Return [X, Y] of the center of cell containing provided text 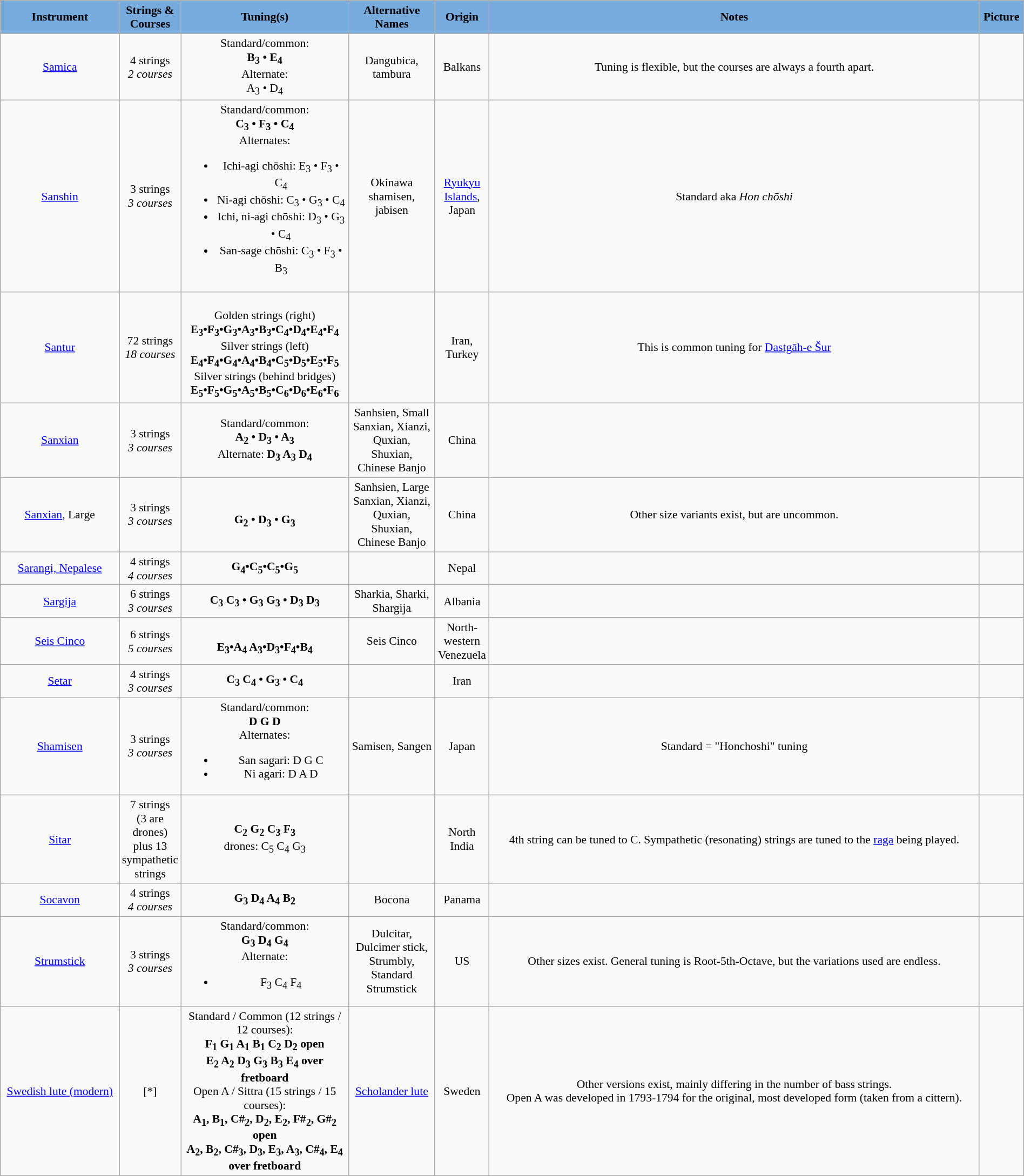
Standard/common:B3 • E4Alternate:A3 • D4 [265, 67]
Sanxian, Large [60, 515]
Strumstick [60, 961]
Scholander lute [392, 1091]
Standard/common:A2 • D3 • A3Alternate: D3 A3 D4 [265, 440]
Other size variants exist, but are uncommon. [735, 515]
Sanxian [60, 440]
C2 G2 C3 F3 drones: C5 C4 G3 [265, 839]
C3 C4 • G3 • C4 [265, 681]
Iran [462, 681]
Dulcitar, Dulcimer stick, Strumbly, Standard Strumstick [392, 961]
Japan [462, 746]
North India [462, 839]
Okinawa shamisen, jabisen [392, 197]
Nepal [462, 568]
Alternative Names [392, 17]
Tuning(s) [265, 17]
Standard aka Hon chōshi [735, 197]
Standard = "Honchoshi" tuning [735, 746]
Picture [1001, 17]
Sargija [60, 601]
Shamisen [60, 746]
E3•A4 A3•D3•F4•B4 [265, 641]
Balkans [462, 67]
Iran,Turkey [462, 347]
Origin [462, 17]
Setar [60, 681]
Albania [462, 601]
G3 D4 A4 B2 [265, 900]
G4•C5•C5•G5 [265, 568]
Other sizes exist. General tuning is Root-5th-Octave, but the variations used are endless. [735, 961]
6 strings3 courses [150, 601]
72 strings18 courses [150, 347]
6 strings5 courses [150, 641]
Dangubica, tambura [392, 67]
4 strings2 courses [150, 67]
Standard/common:G3 D4 G4Alternate:F3 C4 F4 [265, 961]
Bocona [392, 900]
Samisen, Sangen [392, 746]
Standard/common:D G DAlternates:San sagari: D G CNi agari: D A D [265, 746]
[*] [150, 1091]
Sitar [60, 839]
4 strings3 courses [150, 681]
Socavon [60, 900]
Sanhsien, Small Sanxian, Xianzi, Quxian, Shuxian, Chinese Banjo [392, 440]
Notes [735, 17]
G2 • D3 • G3 [265, 515]
Sharkia, Sharki, Shargija [392, 601]
Santur [60, 347]
Sanshin [60, 197]
Samica [60, 67]
7 strings(3 are drones)plus 13 sympathetic strings [150, 839]
C3 C3 • G3 G3 • D3 D3 [265, 601]
Swedish lute (modern) [60, 1091]
US [462, 961]
This is common tuning for Dastgāh-e Šur [735, 347]
Strings & Courses [150, 17]
Instrument [60, 17]
Sweden [462, 1091]
Sanhsien, Large Sanxian, Xianzi, Quxian, Shuxian, Chinese Banjo [392, 515]
North-western Venezuela [462, 641]
Tuning is flexible, but the courses are always a fourth apart. [735, 67]
4th string can be tuned to C. Sympathetic (resonating) strings are tuned to the raga being played. [735, 839]
Panama [462, 900]
Ryukyu Islands, Japan [462, 197]
Sarangi, Nepalese [60, 568]
